Detect which cell encompasses the target text, then output its (x, y) center coordinate. 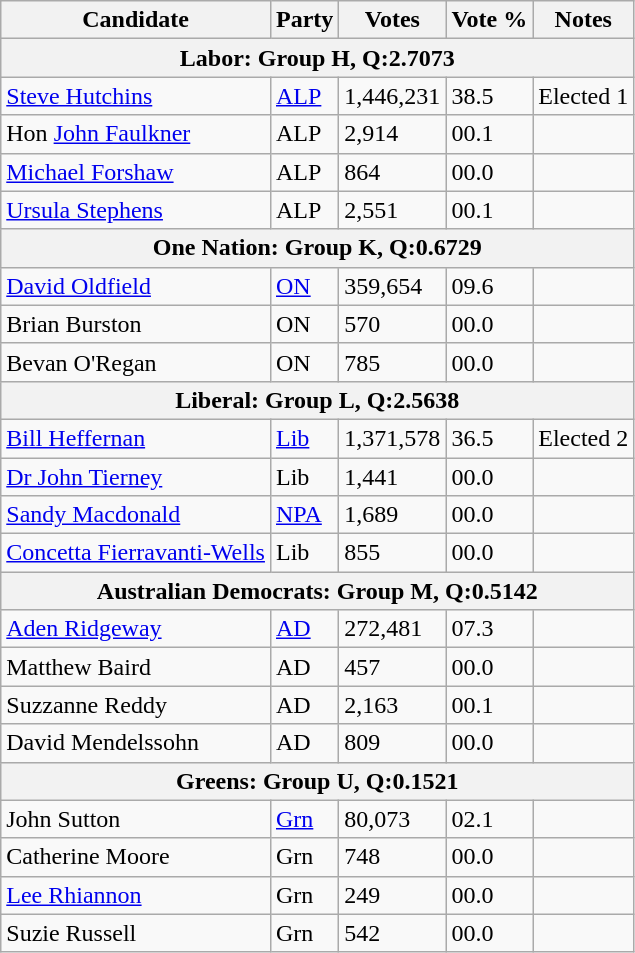
Matthew Baird (136, 667)
Michael Forshaw (136, 172)
Labor: Group H, Q:2.7073 (318, 58)
855 (392, 553)
785 (392, 362)
Suzie Russell (136, 933)
809 (392, 743)
09.6 (490, 286)
Catherine Moore (136, 857)
02.1 (490, 819)
NPA (304, 515)
359,654 (392, 286)
Australian Democrats: Group M, Q:0.5142 (318, 591)
Party (304, 20)
David Mendelssohn (136, 743)
Greens: Group U, Q:0.1521 (318, 781)
One Nation: Group K, Q:0.6729 (318, 248)
Concetta Fierravanti-Wells (136, 553)
Steve Hutchins (136, 96)
Elected 1 (584, 96)
1,446,231 (392, 96)
2,551 (392, 210)
272,481 (392, 629)
Bill Heffernan (136, 438)
457 (392, 667)
2,914 (392, 134)
Brian Burston (136, 324)
Candidate (136, 20)
748 (392, 857)
Elected 2 (584, 438)
80,073 (392, 819)
38.5 (490, 96)
Bevan O'Regan (136, 362)
John Sutton (136, 819)
Lee Rhiannon (136, 895)
1,441 (392, 477)
Dr John Tierney (136, 477)
36.5 (490, 438)
570 (392, 324)
1,689 (392, 515)
Suzzanne Reddy (136, 705)
Ursula Stephens (136, 210)
Aden Ridgeway (136, 629)
Liberal: Group L, Q:2.5638 (318, 400)
07.3 (490, 629)
Notes (584, 20)
249 (392, 895)
864 (392, 172)
1,371,578 (392, 438)
Votes (392, 20)
Hon John Faulkner (136, 134)
David Oldfield (136, 286)
Vote % (490, 20)
542 (392, 933)
Sandy Macdonald (136, 515)
2,163 (392, 705)
